Return the (x, y) coordinate for the center point of the cell that contains the specified text.  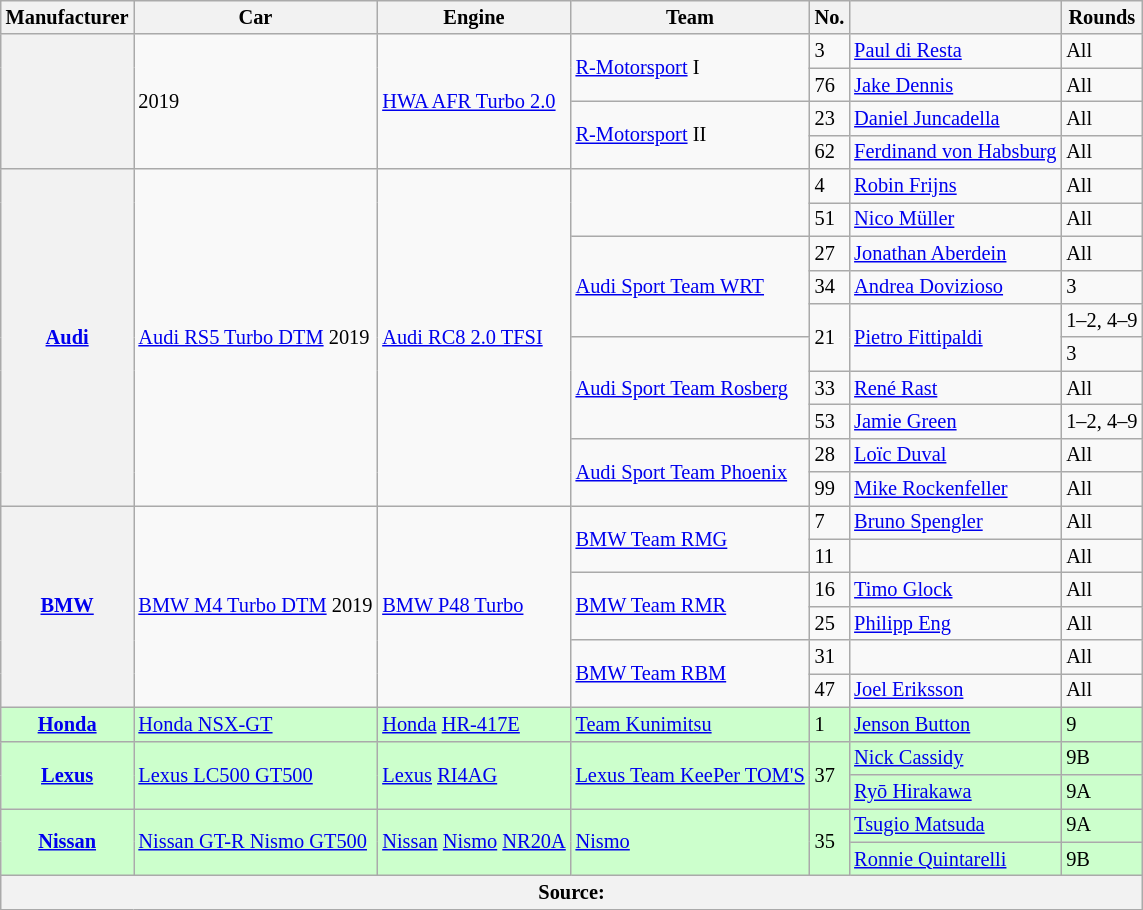
Audi Sport Team WRT (690, 286)
Nissan (68, 842)
Tsugio Matsuda (955, 825)
Lexus (68, 774)
62 (830, 152)
Andrea Dovizioso (955, 287)
47 (830, 690)
Honda HR-417E (474, 724)
Lexus RI4AG (474, 774)
33 (830, 388)
R-Motorsport I (690, 68)
51 (830, 219)
Paul di Resta (955, 51)
Nico Müller (955, 219)
Source: (572, 892)
7 (830, 522)
Ryō Hirakawa (955, 791)
Daniel Juncadella (955, 118)
4 (830, 186)
25 (830, 623)
Timo Glock (955, 589)
1 (830, 724)
Lexus LC500 GT500 (256, 774)
Jake Dennis (955, 85)
Ferdinand von Habsburg (955, 152)
Engine (474, 17)
31 (830, 657)
Robin Frijns (955, 186)
99 (830, 489)
HWA AFR Turbo 2.0 (474, 102)
Audi Sport Team Phoenix (690, 472)
Ronnie Quintarelli (955, 859)
Nissan GT-R Nismo GT500 (256, 842)
Mike Rockenfeller (955, 489)
Bruno Spengler (955, 522)
34 (830, 287)
23 (830, 118)
BMW Team RMR (690, 606)
No. (830, 17)
BMW (68, 606)
Jonathan Aberdein (955, 253)
Manufacturer (68, 17)
9 (1102, 724)
René Rast (955, 388)
BMW P48 Turbo (474, 606)
Pietro Fittipaldi (955, 336)
BMW Team RBM (690, 674)
Jenson Button (955, 724)
Joel Eriksson (955, 690)
Nismo (690, 842)
Team (690, 17)
53 (830, 421)
Philipp Eng (955, 623)
Loïc Duval (955, 455)
11 (830, 556)
Audi (68, 338)
Honda (68, 724)
37 (830, 774)
Rounds (1102, 17)
BMW M4 Turbo DTM 2019 (256, 606)
35 (830, 842)
Jamie Green (955, 421)
76 (830, 85)
Honda NSX-GT (256, 724)
Car (256, 17)
R-Motorsport II (690, 134)
BMW Team RMG (690, 538)
28 (830, 455)
Audi RC8 2.0 TFSI (474, 338)
2019 (256, 102)
Audi RS5 Turbo DTM 2019 (256, 338)
Nissan Nismo NR20A (474, 842)
Nick Cassidy (955, 758)
Audi Sport Team Rosberg (690, 388)
Lexus Team KeePer TOM'S (690, 774)
16 (830, 589)
Team Kunimitsu (690, 724)
21 (830, 336)
27 (830, 253)
